From the cell containing the given text, extract its center point as [x, y] coordinate. 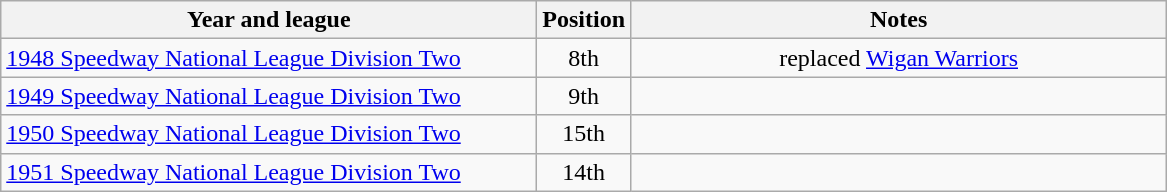
Position [584, 20]
8th [584, 58]
9th [584, 96]
1950 Speedway National League Division Two [269, 134]
15th [584, 134]
1948 Speedway National League Division Two [269, 58]
1951 Speedway National League Division Two [269, 172]
1949 Speedway National League Division Two [269, 96]
replaced Wigan Warriors [899, 58]
14th [584, 172]
Year and league [269, 20]
Notes [899, 20]
